For the text-containing cell, return its midpoint in [x, y] coordinate format. 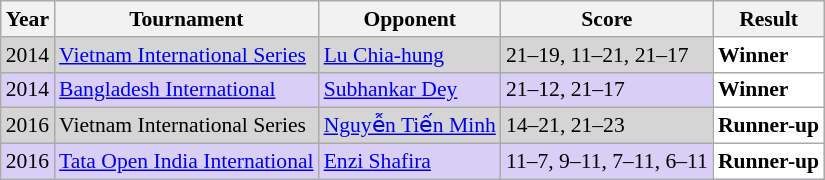
11–7, 9–11, 7–11, 6–11 [607, 162]
21–12, 21–17 [607, 90]
21–19, 11–21, 21–17 [607, 55]
Enzi Shafira [410, 162]
Opponent [410, 19]
Bangladesh International [186, 90]
14–21, 21–23 [607, 126]
Subhankar Dey [410, 90]
Score [607, 19]
Tournament [186, 19]
Nguyễn Tiến Minh [410, 126]
Lu Chia-hung [410, 55]
Tata Open India International [186, 162]
Year [28, 19]
Result [768, 19]
